Find where the given text appears and provide that cell's center as (x, y) coordinate. 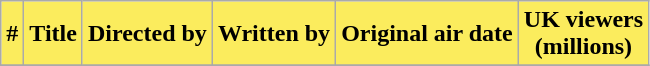
Directed by (147, 34)
UK viewers(millions) (583, 34)
Written by (274, 34)
Original air date (428, 34)
# (12, 34)
Title (54, 34)
